Capture the cell that displays the provided text and extract its [X, Y] central coordinate. 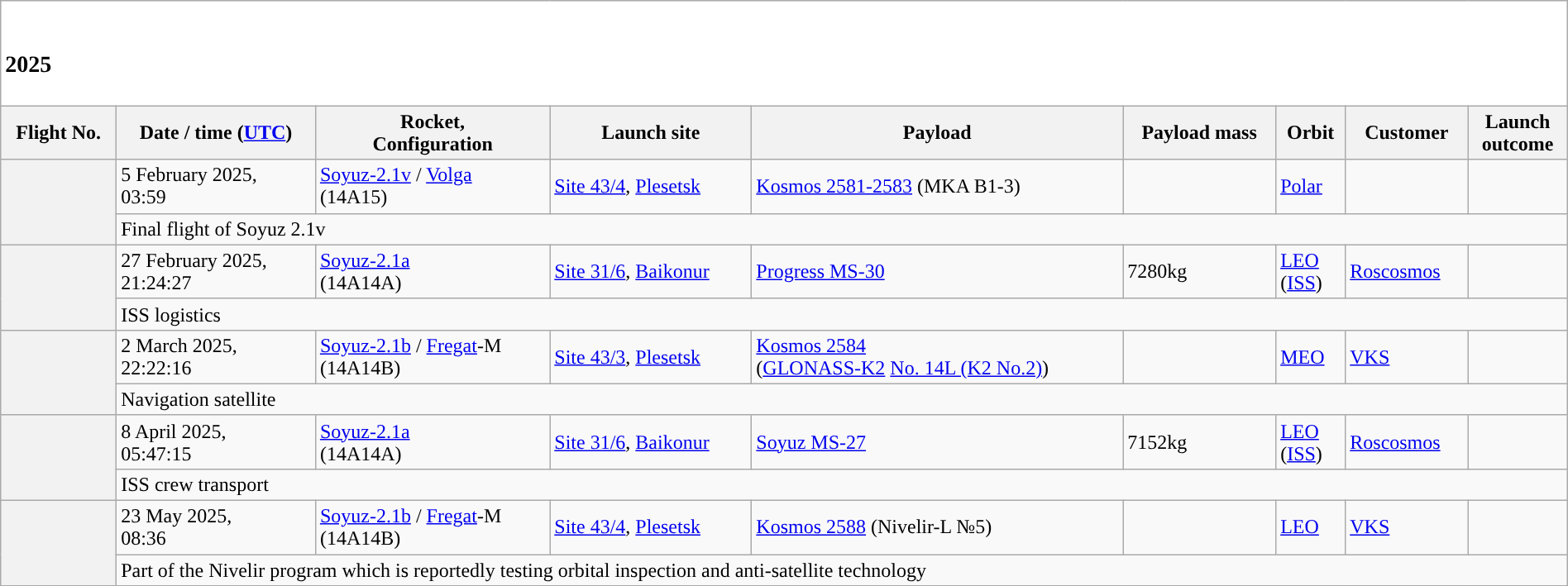
Payload [938, 132]
MEO [1311, 357]
Kosmos 2584 (GLONASS-K2 No. 14L (K2 No.2)) [938, 357]
Soyuz-2.1v / Volga(14A15) [432, 187]
ISS logistics [842, 314]
Kosmos 2588 (Nivelir-L №5) [938, 527]
Launch site [651, 132]
7280kg [1199, 271]
Rocket,Configuration [432, 132]
7152kg [1199, 441]
5 February 2025,03:59 [217, 187]
8 April 2025,05:47:15 [217, 441]
ISS crew transport [842, 484]
Final flight of Soyuz 2.1v [842, 229]
Polar [1311, 187]
Launchoutcome [1518, 132]
Navigation satellite [842, 399]
23 May 2025,08:36 [217, 527]
Progress MS-30 [938, 271]
Site 43/3, Plesetsk [651, 357]
Flight No. [59, 132]
LEO [1311, 527]
Soyuz MS-27 [938, 441]
2 March 2025,22:22:16 [217, 357]
Kosmos 2581-2583 (MKA B1-3) [938, 187]
Part of the Nivelir program which is reportedly testing orbital inspection and anti-satellite technology [842, 570]
27 February 2025,21:24:27 [217, 271]
Orbit [1311, 132]
Date / time (UTC) [217, 132]
Payload mass [1199, 132]
2025 [784, 53]
Customer [1407, 132]
